Determine the (x, y) coordinate at the center of the cell enclosing the given text.  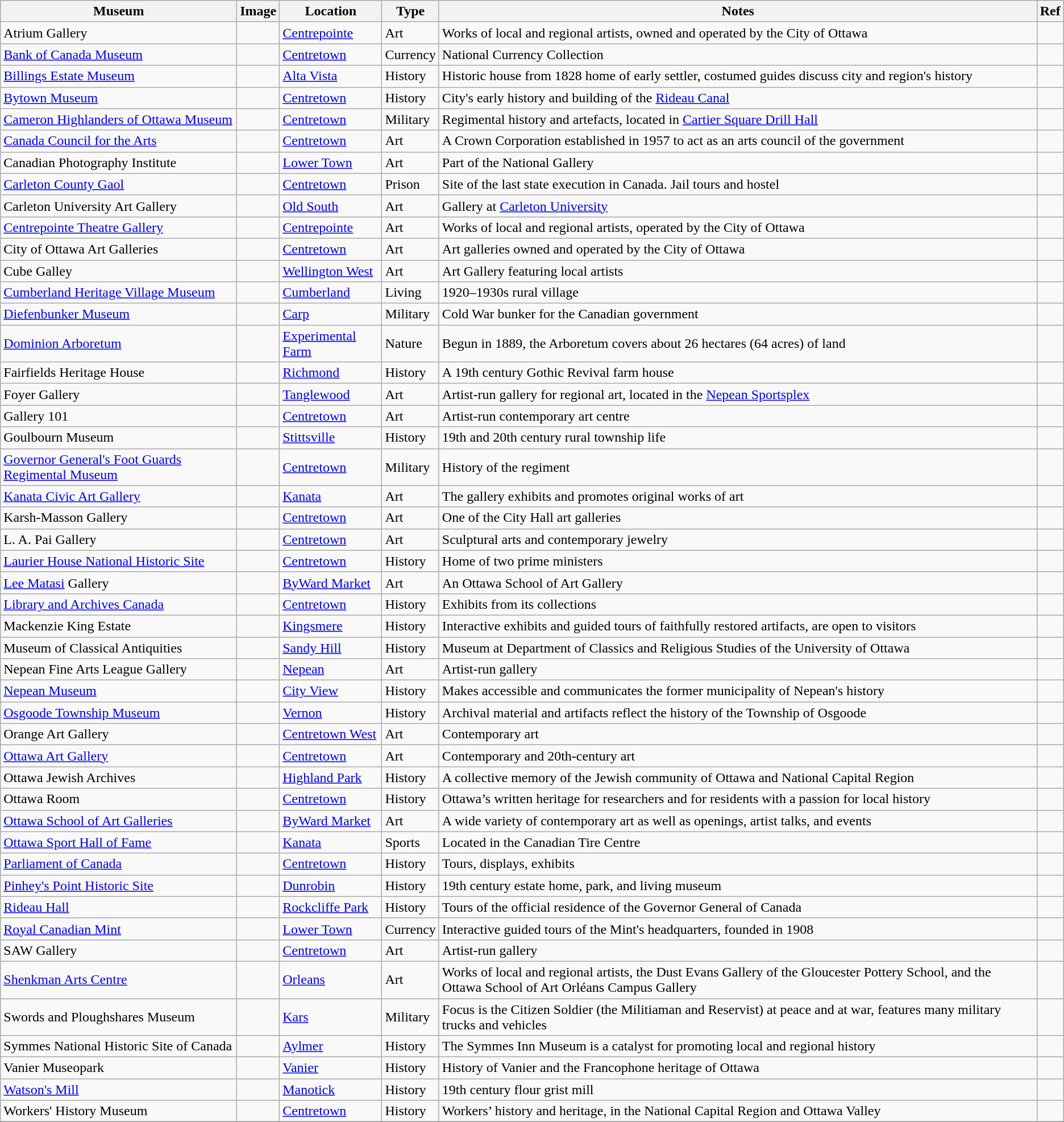
The gallery exhibits and promotes original works of art (738, 496)
Dunrobin (331, 886)
Notes (738, 11)
Ottawa Jewish Archives (119, 778)
Rockcliffe Park (331, 907)
City's early history and building of the Rideau Canal (738, 98)
Cold War bunker for the Canadian government (738, 314)
Located in the Canadian Tire Centre (738, 842)
Shenkman Arts Centre (119, 980)
Dominion Arboretum (119, 343)
Sports (410, 842)
Contemporary and 20th-century art (738, 756)
Location (331, 11)
L. A. Pai Gallery (119, 539)
1920–1930s rural village (738, 293)
Ottawa’s written heritage for researchers and for residents with a passion for local history (738, 799)
Watson's Mill (119, 1090)
Nature (410, 343)
Vanier (331, 1068)
Regimental history and artefacts, located in Cartier Square Drill Hall (738, 119)
Nepean Museum (119, 691)
Swords and Ploughshares Museum (119, 1016)
Works of local and regional artists, operated by the City of Ottawa (738, 227)
Archival material and artifacts reflect the history of the Township of Osgoode (738, 713)
Kanata Civic Art Gallery (119, 496)
Sculptural arts and contemporary jewelry (738, 539)
Alta Vista (331, 76)
Goulbourn Museum (119, 438)
A 19th century Gothic Revival farm house (738, 373)
Nepean (331, 670)
Parliament of Canada (119, 864)
Royal Canadian Mint (119, 929)
Art Gallery featuring local artists (738, 271)
Carp (331, 314)
Prison (410, 184)
SAW Gallery (119, 950)
Vernon (331, 713)
Museum at Department of Classics and Religious Studies of the University of Ottawa (738, 647)
Cumberland Heritage Village Museum (119, 293)
Bank of Canada Museum (119, 55)
Tours of the official residence of the Governor General of Canada (738, 907)
Foyer Gallery (119, 394)
Canada Council for the Arts (119, 141)
A collective memory of the Jewish community of Ottawa and National Capital Region (738, 778)
Works of local and regional artists, the Dust Evans Gallery of the Gloucester Pottery School, and the Ottawa School of Art Orléans Campus Gallery (738, 980)
Workers' History Museum (119, 1111)
Canadian Photography Institute (119, 163)
History of the regiment (738, 467)
Vanier Museopark (119, 1068)
Atrium Gallery (119, 33)
19th century flour grist mill (738, 1090)
Type (410, 11)
The Symmes Inn Museum is a catalyst for promoting local and regional history (738, 1046)
19th and 20th century rural township life (738, 438)
Pinhey's Point Historic Site (119, 886)
Mackenzie King Estate (119, 626)
Stittsville (331, 438)
Interactive guided tours of the Mint's headquarters, founded in 1908 (738, 929)
Bytown Museum (119, 98)
Interactive exhibits and guided tours of faithfully restored artifacts, are open to visitors (738, 626)
Image (258, 11)
Cube Galley (119, 271)
Artist-run contemporary art centre (738, 416)
Makes accessible and communicates the former municipality of Nepean's history (738, 691)
Diefenbunker Museum (119, 314)
Museum (119, 11)
A Crown Corporation established in 1957 to act as an arts council of the government (738, 141)
City View (331, 691)
Wellington West (331, 271)
Site of the last state execution in Canada. Jail tours and hostel (738, 184)
Aylmer (331, 1046)
History of Vanier and the Francophone heritage of Ottawa (738, 1068)
Carleton University Art Gallery (119, 206)
Kars (331, 1016)
Focus is the Citizen Soldier (the Militiaman and Reservist) at peace and at war, features many military trucks and vehicles (738, 1016)
Part of the National Gallery (738, 163)
Cameron Highlanders of Ottawa Museum (119, 119)
One of the City Hall art galleries (738, 518)
Orleans (331, 980)
Tanglewood (331, 394)
Kingsmere (331, 626)
Ottawa Room (119, 799)
Highland Park (331, 778)
Tours, displays, exhibits (738, 864)
Richmond (331, 373)
Nepean Fine Arts League Gallery (119, 670)
Gallery at Carleton University (738, 206)
Fairfields Heritage House (119, 373)
Ottawa Sport Hall of Fame (119, 842)
Old South (331, 206)
Rideau Hall (119, 907)
Artist-run gallery for regional art, located in the Nepean Sportsplex (738, 394)
An Ottawa School of Art Gallery (738, 583)
Exhibits from its collections (738, 604)
Carleton County Gaol (119, 184)
Symmes National Historic Site of Canada (119, 1046)
Library and Archives Canada (119, 604)
Museum of Classical Antiquities (119, 647)
Begun in 1889, the Arboretum covers about 26 hectares (64 acres) of land (738, 343)
19th century estate home, park, and living museum (738, 886)
Home of two prime ministers (738, 561)
Workers’ history and heritage, in the National Capital Region and Ottawa Valley (738, 1111)
Cumberland (331, 293)
Ottawa Art Gallery (119, 756)
Sandy Hill (331, 647)
A wide variety of contemporary art as well as openings, artist talks, and events (738, 821)
Art galleries owned and operated by the City of Ottawa (738, 249)
Living (410, 293)
Laurier House National Historic Site (119, 561)
Governor General's Foot Guards Regimental Museum (119, 467)
Centrepointe Theatre Gallery (119, 227)
Karsh-Masson Gallery (119, 518)
Manotick (331, 1090)
Osgoode Township Museum (119, 713)
Historic house from 1828 home of early settler, costumed guides discuss city and region's history (738, 76)
Billings Estate Museum (119, 76)
Contemporary art (738, 734)
Works of local and regional artists, owned and operated by the City of Ottawa (738, 33)
National Currency Collection (738, 55)
Experimental Farm (331, 343)
Centretown West (331, 734)
Orange Art Gallery (119, 734)
City of Ottawa Art Galleries (119, 249)
Ottawa School of Art Galleries (119, 821)
Ref (1050, 11)
Lee Matasi Gallery (119, 583)
Gallery 101 (119, 416)
